Extract the (X, Y) coordinate from the center of the cell holding the provided text.  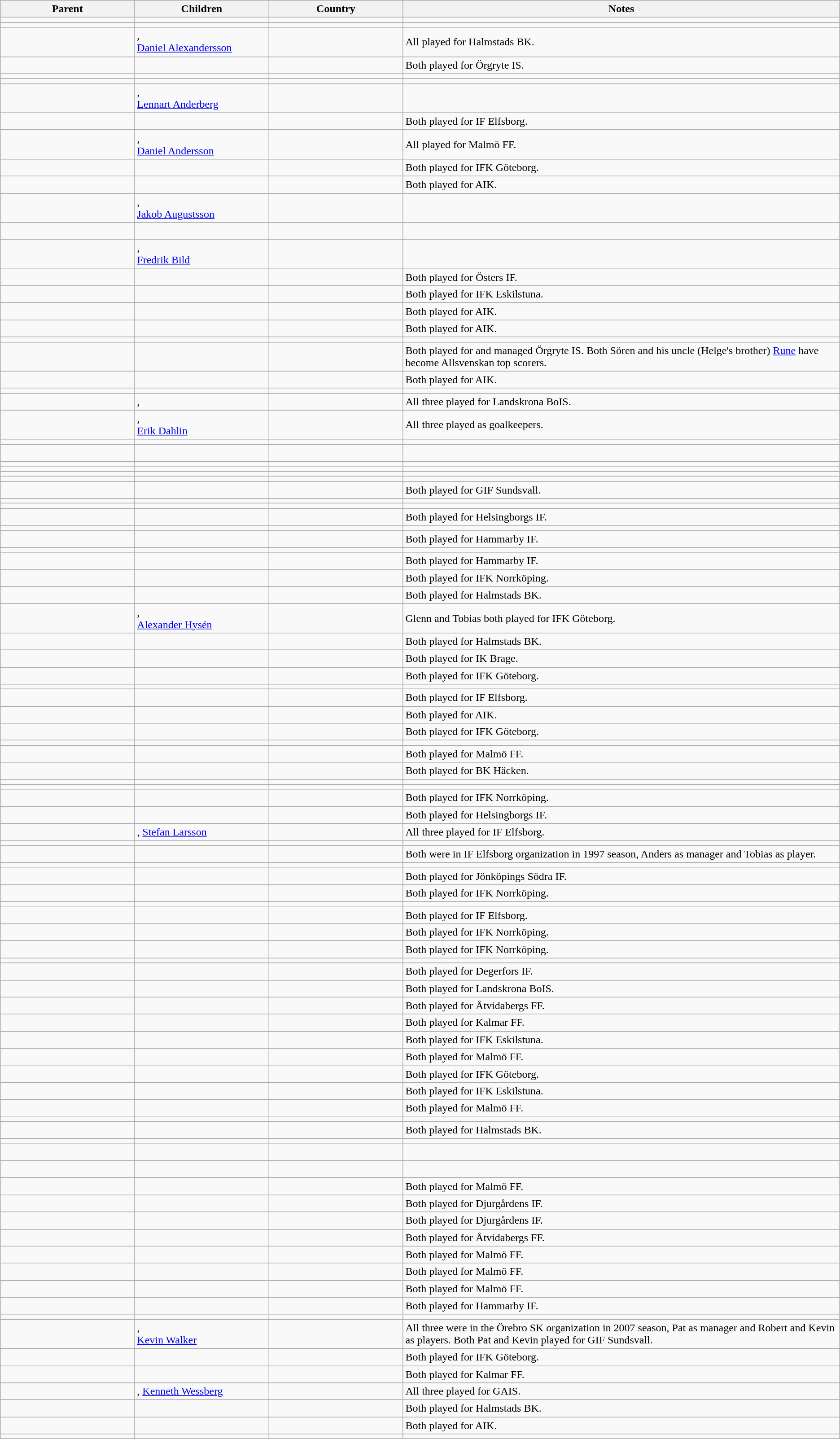
All played for Malmö FF. (621, 144)
Both played for IK Brage. (621, 658)
,Jakob Augustsson (202, 207)
All played for Halmstads BK. (621, 42)
,Kevin Walker (202, 1334)
,Alexander Hysén (202, 618)
, Stefan Larsson (202, 832)
Both played for BK Häcken. (621, 771)
All three played for Landskrona BoIS. (621, 402)
All three played for GAIS. (621, 1391)
, (202, 402)
Both were in IF Elfsborg organization in 1997 season, Anders as manager and Tobias as player. (621, 854)
Both played for Örgryte IS. (621, 65)
,Lennart Anderberg (202, 98)
Both played for Degerfors IF. (621, 971)
Parent (67, 9)
Both played for Landskrona BoIS. (621, 988)
Both played for Östers IF. (621, 277)
Notes (621, 9)
Country (336, 9)
All three played as goalkeepers. (621, 424)
,Daniel Andersson (202, 144)
, Kenneth Wessberg (202, 1391)
Glenn and Tobias both played for IFK Göteborg. (621, 618)
Both played for and managed Örgryte IS. Both Sören and his uncle (Helge's brother) Rune have become Allsvenskan top scorers. (621, 356)
All three played for IF Elfsborg. (621, 832)
Both played for GIF Sundsvall. (621, 490)
Children (202, 9)
,Daniel Alexandersson (202, 42)
,Fredrik Bild (202, 254)
,Erik Dahlin (202, 424)
Both played for Jönköpings Södra IF. (621, 876)
